Capture the cell that displays the provided text and extract its (X, Y) central coordinate. 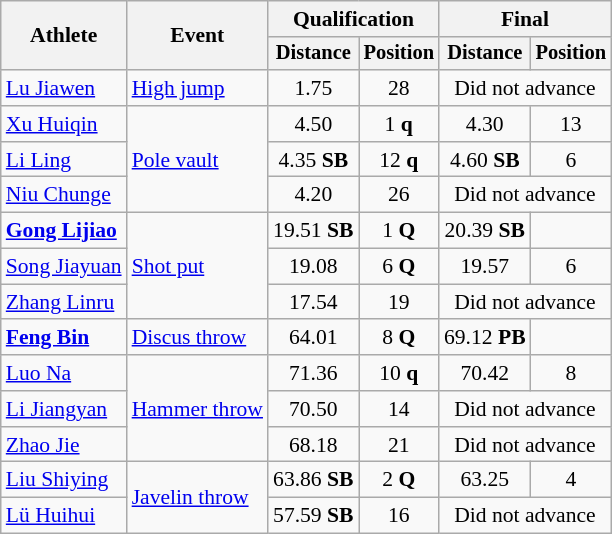
Hammer throw (198, 408)
68.18 (314, 445)
10 q (399, 373)
Xu Huiqin (64, 124)
4.50 (314, 124)
19.51 SB (314, 231)
28 (399, 88)
19 (399, 302)
71.36 (314, 373)
8 (571, 373)
70.50 (314, 409)
Song Jiayuan (64, 267)
57.59 SB (314, 516)
Zhang Linru (64, 302)
Final (525, 19)
70.42 (485, 373)
Lü Huihui (64, 516)
6 Q (399, 267)
16 (399, 516)
12 q (399, 160)
Shot put (198, 266)
Qualification (354, 19)
Pole vault (198, 160)
20.39 SB (485, 231)
63.25 (485, 480)
Li Jiangyan (64, 409)
Javelin throw (198, 498)
69.12 PB (485, 338)
4.30 (485, 124)
13 (571, 124)
Li Ling (64, 160)
Zhao Jie (64, 445)
64.01 (314, 338)
High jump (198, 88)
17.54 (314, 302)
4.20 (314, 195)
4 (571, 480)
19.57 (485, 267)
Feng Bin (64, 338)
1 Q (399, 231)
2 Q (399, 480)
Niu Chunge (64, 195)
63.86 SB (314, 480)
Liu Shiying (64, 480)
Gong Lijiao (64, 231)
26 (399, 195)
21 (399, 445)
Event (198, 36)
19.08 (314, 267)
4.60 SB (485, 160)
4.35 SB (314, 160)
Luo Na (64, 373)
8 Q (399, 338)
1 q (399, 124)
14 (399, 409)
Lu Jiawen (64, 88)
Discus throw (198, 338)
1.75 (314, 88)
Athlete (64, 36)
